Search for the cell housing the specified text and yield its [X, Y] center coordinate. 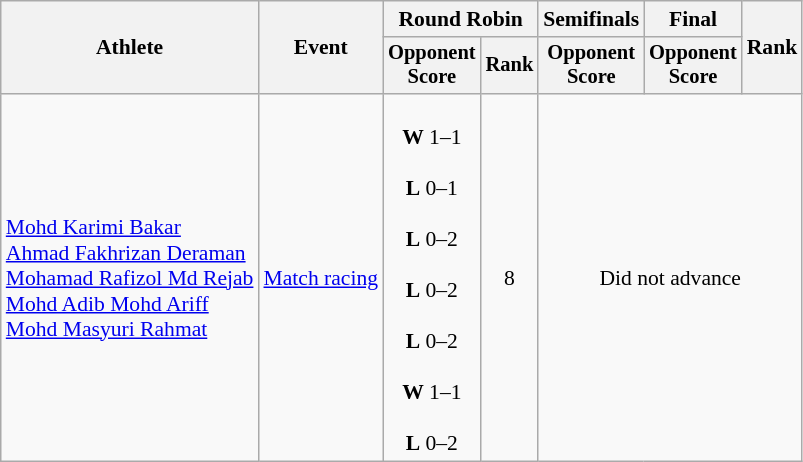
Semifinals [591, 19]
Match racing [320, 278]
Mohd Karimi BakarAhmad Fakhrizan DeramanMohamad Rafizol Md RejabMohd Adib Mohd AriffMohd Masyuri Rahmat [130, 278]
W 1–1L 0–1L 0–2L 0–2L 0–2W 1–1L 0–2 [432, 278]
8 [510, 278]
Athlete [130, 48]
Did not advance [670, 278]
Round Robin [460, 19]
Final [692, 19]
Event [320, 48]
